Provide the [X, Y] coordinate of the cell's center where the given text is located.  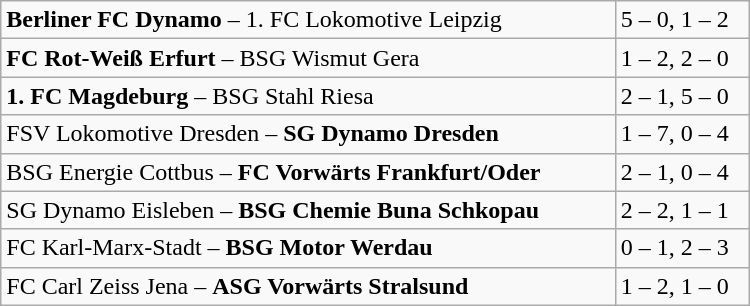
1 – 7, 0 – 4 [682, 134]
1 – 2, 2 – 0 [682, 58]
2 – 2, 1 – 1 [682, 210]
SG Dynamo Eisleben – BSG Chemie Buna Schkopau [308, 210]
FSV Lokomotive Dresden – SG Dynamo Dresden [308, 134]
BSG Energie Cottbus – FC Vorwärts Frankfurt/Oder [308, 172]
FC Karl-Marx-Stadt – BSG Motor Werdau [308, 248]
FC Carl Zeiss Jena – ASG Vorwärts Stralsund [308, 286]
FC Rot-Weiß Erfurt – BSG Wismut Gera [308, 58]
2 – 1, 5 – 0 [682, 96]
5 – 0, 1 – 2 [682, 20]
Berliner FC Dynamo – 1. FC Lokomotive Leipzig [308, 20]
1. FC Magdeburg – BSG Stahl Riesa [308, 96]
0 – 1, 2 – 3 [682, 248]
1 – 2, 1 – 0 [682, 286]
2 – 1, 0 – 4 [682, 172]
